Determine the [X, Y] coordinate at the center of the cell enclosing the given text.  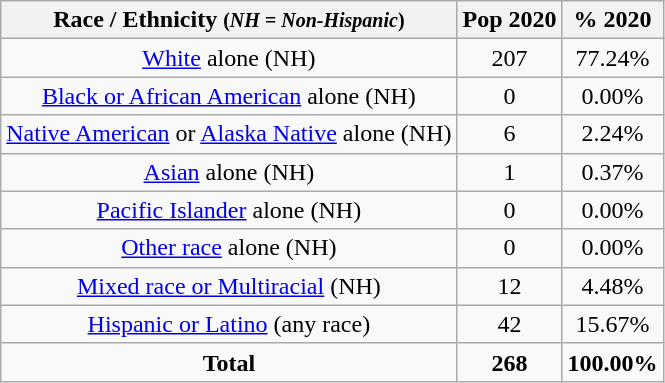
77.24% [612, 58]
1 [510, 172]
Asian alone (NH) [229, 172]
Hispanic or Latino (any race) [229, 324]
White alone (NH) [229, 58]
12 [510, 286]
100.00% [612, 362]
42 [510, 324]
Mixed race or Multiracial (NH) [229, 286]
Other race alone (NH) [229, 248]
4.48% [612, 286]
Race / Ethnicity (NH = Non-Hispanic) [229, 20]
268 [510, 362]
Pop 2020 [510, 20]
Black or African American alone (NH) [229, 96]
Native American or Alaska Native alone (NH) [229, 134]
6 [510, 134]
% 2020 [612, 20]
Pacific Islander alone (NH) [229, 210]
0.37% [612, 172]
Total [229, 362]
207 [510, 58]
2.24% [612, 134]
15.67% [612, 324]
